Locate the cell with the specified text and output its (x, y) center coordinate. 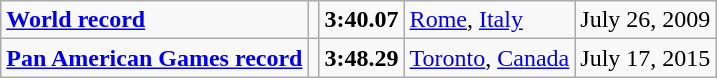
World record (154, 20)
Pan American Games record (154, 58)
July 26, 2009 (646, 20)
3:48.29 (362, 58)
3:40.07 (362, 20)
Toronto, Canada (490, 58)
July 17, 2015 (646, 58)
Rome, Italy (490, 20)
